Return the [x, y] coordinate for the center point of the cell that contains the specified text.  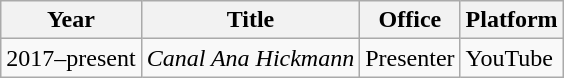
Title [250, 20]
Year [71, 20]
Presenter [410, 58]
Office [410, 20]
Canal Ana Hickmann [250, 58]
Platform [512, 20]
YouTube [512, 58]
2017–present [71, 58]
